Provide the [X, Y] coordinate of the cell's center where the given text is located.  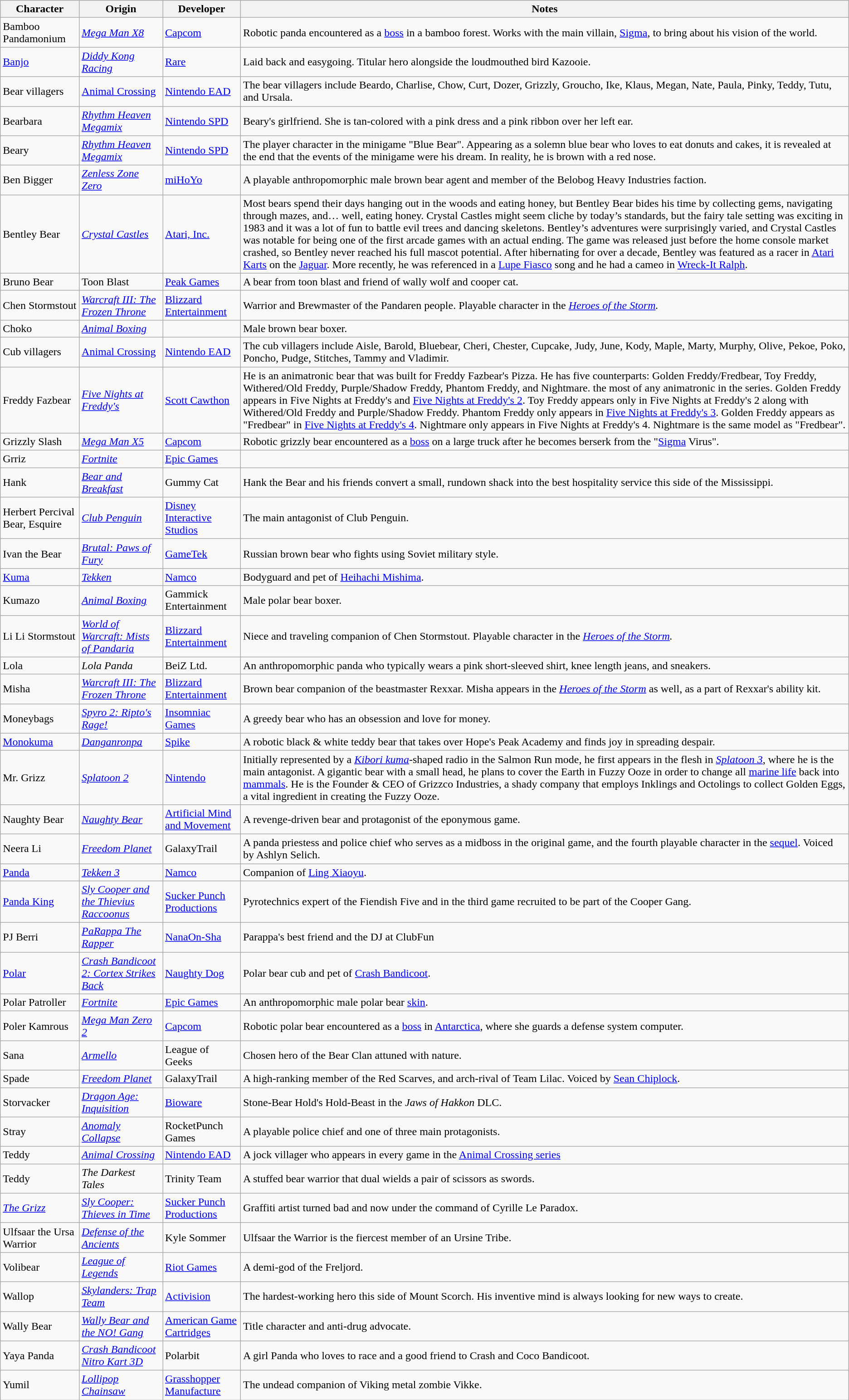
Chen Stormstout [40, 305]
A greedy bear who has an obsession and love for money. [544, 719]
RocketPunch Games [201, 1131]
Polar Patroller [40, 1003]
Dragon Age: Inquisition [121, 1102]
The hardest-working hero this side of Mount Scorch. His inventive mind is always looking for new ways to create. [544, 1297]
Robotic grizzly bear encountered as a boss on a large truck after he becomes berserk from the "Sigma Virus". [544, 442]
BeiZ Ltd. [201, 666]
A stuffed bear warrior that dual wields a pair of scissors as swords. [544, 1179]
Sly Cooper and the Thievius Raccoonus [121, 902]
Naughty Dog [201, 973]
Brown bear companion of the beastmaster Rexxar. Misha appears in the Heroes of the Storm as well, as a part of Rexxar's ability kit. [544, 689]
A jock villager who appears in every game in the Animal Crossing series [544, 1155]
Herbert Percival Bear, Esquire [40, 518]
Bruno Bear [40, 282]
Riot Games [201, 1267]
Crystal Castles [121, 234]
Storvacker [40, 1102]
A bear from toon blast and friend of wally wolf and cooper cat. [544, 282]
Five Nights at Freddy's [121, 400]
Companion of Ling Xiaoyu. [544, 872]
Spade [40, 1079]
Cub villagers [40, 352]
Club Penguin [121, 518]
A high-ranking member of the Red Scarves, and arch-rival of Team Lilac. Voiced by Sean Chiplock. [544, 1079]
Banjo [40, 62]
Yaya Panda [40, 1356]
Freddy Fazbear [40, 400]
Kuma [40, 577]
Beary's girlfriend. She is tan-colored with a pink dress and a pink ribbon over her left ear. [544, 121]
Lola [40, 666]
Ulfsaar the Ursa Warrior [40, 1238]
Spike [201, 742]
A demi-god of the Freljord. [544, 1267]
Lola Panda [121, 666]
Peak Games [201, 282]
Robotic polar bear encountered as a boss in Antarctica, where she guards a defense system computer. [544, 1026]
Nintendo [201, 778]
Mega Man X5 [121, 442]
Wally Bear and the NO! Gang [121, 1326]
miHoYo [201, 180]
Spyro 2: Ripto's Rage! [121, 719]
The Grizz [40, 1208]
League of Geeks [201, 1055]
American Game Cartridges [201, 1326]
Danganronpa [121, 742]
Ivan the Bear [40, 553]
Beary [40, 151]
Disney Interactive Studios [201, 518]
A playable police chief and one of three main protagonists. [544, 1131]
Atari, Inc. [201, 234]
Warrior and Brewmaster of the Pandaren people. Playable character in the Heroes of the Storm. [544, 305]
NanaOn-Sha [201, 937]
Bodyguard and pet of Heihachi Mishima. [544, 577]
Hank [40, 483]
Laid back and easygoing. Titular hero alongside the loudmouthed bird Kazooie. [544, 62]
Toon Blast [121, 282]
An anthropomorphic male polar bear skin. [544, 1003]
Mega Man X8 [121, 33]
Anomaly Collapse [121, 1131]
Sana [40, 1055]
The main antagonist of Club Penguin. [544, 518]
Gummy Cat [201, 483]
Crash Bandicoot Nitro Kart 3D [121, 1356]
The undead companion of Viking metal zombie Vikke. [544, 1385]
Splatoon 2 [121, 778]
A revenge-driven bear and protagonist of the eponymous game. [544, 819]
Grasshopper Manufacture [201, 1385]
Wally Bear [40, 1326]
Zenless Zone Zero [121, 180]
Robotic panda encountered as a boss in a bamboo forest. Works with the main villain, Sigma, to bring about his vision of the world. [544, 33]
Tekken 3 [121, 872]
The bear villagers include Beardo, Charlise, Chow, Curt, Dozer, Grizzly, Groucho, Ike, Klaus, Megan, Nate, Paula, Pinky, Teddy, Tutu, and Ursala. [544, 92]
Rare [201, 62]
Armello [121, 1055]
Moneybags [40, 719]
Monokuma [40, 742]
World of Warcraft: Mists of Pandaria [121, 636]
Origin [121, 9]
Mr. Grizz [40, 778]
Developer [201, 9]
Bamboo Pandamonium [40, 33]
The Darkest Tales [121, 1179]
Polarbit [201, 1356]
Ulfsaar the Warrior is the fiercest member of an Ursine Tribe. [544, 1238]
Gammick Entertainment [201, 601]
Polar bear cub and pet of Crash Bandicoot. [544, 973]
Grizzly Slash [40, 442]
Stone-Bear Hold's Hold-Beast in the Jaws of Hakkon DLC. [544, 1102]
A robotic black & white teddy bear that takes over Hope's Peak Academy and finds joy in spreading despair. [544, 742]
Bentley Bear [40, 234]
Grriz [40, 459]
Mega Man Zero 2 [121, 1026]
Title character and anti-drug advocate. [544, 1326]
Defense of the Ancients [121, 1238]
Pyrotechnics expert of the Fiendish Five and in the third game recruited to be part of the Cooper Gang. [544, 902]
Stray [40, 1131]
Panda King [40, 902]
Choko [40, 328]
Volibear [40, 1267]
Yumil [40, 1385]
Brutal: Paws of Fury [121, 553]
Tekken [121, 577]
Ben Bigger [40, 180]
Sly Cooper: Thieves in Time [121, 1208]
Parappa's best friend and the DJ at ClubFun [544, 937]
Bearbara [40, 121]
Kumazo [40, 601]
Notes [544, 9]
Skylanders: Trap Team [121, 1297]
Li Li Stormstout [40, 636]
An anthropomorphic panda who typically wears a pink short-sleeved shirt, knee length jeans, and sneakers. [544, 666]
Activision [201, 1297]
Niece and traveling companion of Chen Stormstout. Playable character in the Heroes of the Storm. [544, 636]
Insomniac Games [201, 719]
Male polar bear boxer. [544, 601]
Wallop [40, 1297]
Polar [40, 973]
Russian brown bear who fights using Soviet military style. [544, 553]
Lollipop Chainsaw [121, 1385]
Chosen hero of the Bear Clan attuned with nature. [544, 1055]
Trinity Team [201, 1179]
Artificial Mind and Movement [201, 819]
Crash Bandicoot 2: Cortex Strikes Back [121, 973]
Graffiti artist turned bad and now under the command of Cyrille Le Paradox. [544, 1208]
Diddy Kong Racing [121, 62]
Bioware [201, 1102]
Character [40, 9]
Poler Kamrous [40, 1026]
Neera Li [40, 848]
Bear and Breakfast [121, 483]
PaRappa The Rapper [121, 937]
Panda [40, 872]
GameTek [201, 553]
League of Legends [121, 1267]
A playable anthropomorphic male brown bear agent and member of the Belobog Heavy Industries faction. [544, 180]
Kyle Sommer [201, 1238]
PJ Berri [40, 937]
Hank the Bear and his friends convert a small, rundown shack into the best hospitality service this side of the Mississippi. [544, 483]
Misha [40, 689]
Male brown bear boxer. [544, 328]
A girl Panda who loves to race and a good friend to Crash and Coco Bandicoot. [544, 1356]
Bear villagers [40, 92]
Scott Cawthon [201, 400]
